Search for the cell housing the specified text and yield its [x, y] center coordinate. 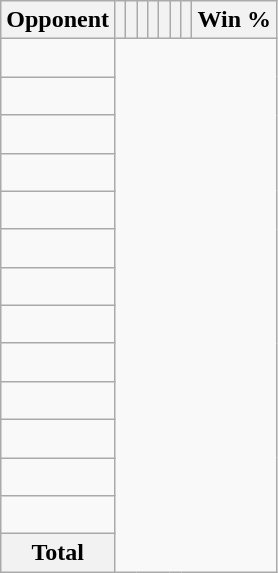
Total [58, 553]
Win % [234, 20]
Opponent [58, 20]
